Locate the cell with the specified text and output its [x, y] center coordinate. 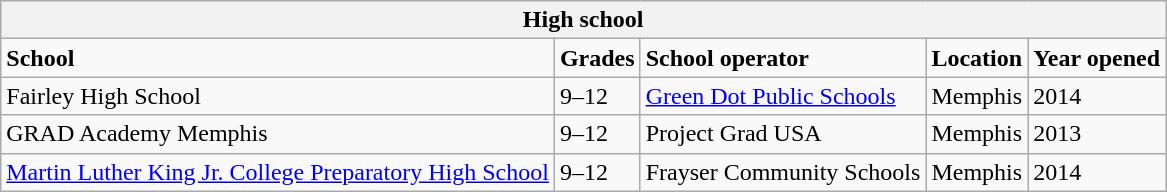
GRAD Academy Memphis [278, 134]
Frayser Community Schools [783, 172]
Location [977, 58]
School [278, 58]
High school [584, 20]
2013 [1097, 134]
Fairley High School [278, 96]
Martin Luther King Jr. College Preparatory High School [278, 172]
School operator [783, 58]
Green Dot Public Schools [783, 96]
Year opened [1097, 58]
Grades [597, 58]
Project Grad USA [783, 134]
